Locate the cell with the specified text and output its (X, Y) center coordinate. 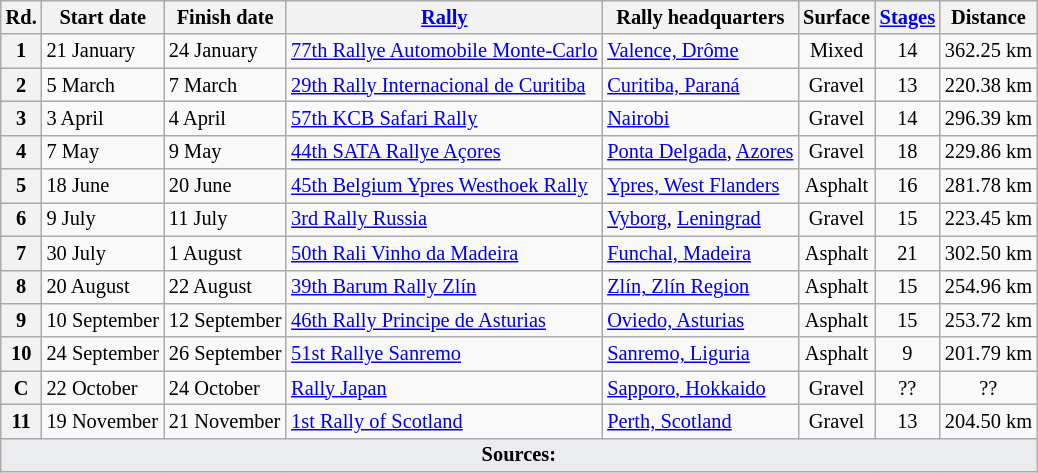
Zlín, Zlín Region (700, 287)
Surface (836, 17)
Funchal, Madeira (700, 253)
12 September (225, 320)
Oviedo, Asturias (700, 320)
8 (22, 287)
18 (908, 152)
204.50 km (988, 421)
21 (908, 253)
16 (908, 186)
Sources: (519, 455)
223.45 km (988, 219)
24 September (103, 354)
3rd Rally Russia (444, 219)
29th Rally Internacional de Curitiba (444, 85)
Rally (444, 17)
Mixed (836, 51)
1st Rally of Scotland (444, 421)
24 October (225, 388)
9 May (225, 152)
77th Rallye Automobile Monte-Carlo (444, 51)
4 April (225, 118)
Perth, Scotland (700, 421)
22 August (225, 287)
254.96 km (988, 287)
302.50 km (988, 253)
5 March (103, 85)
1 (22, 51)
45th Belgium Ypres Westhoek Rally (444, 186)
11 (22, 421)
22 October (103, 388)
201.79 km (988, 354)
50th Rali Vinho da Madeira (444, 253)
20 June (225, 186)
Valence, Drôme (700, 51)
7 (22, 253)
19 November (103, 421)
3 April (103, 118)
11 July (225, 219)
46th Rally Principe de Asturias (444, 320)
296.39 km (988, 118)
Curitiba, Paraná (700, 85)
3 (22, 118)
21 January (103, 51)
Vyborg, Leningrad (700, 219)
10 (22, 354)
9 July (103, 219)
Distance (988, 17)
Rd. (22, 17)
20 August (103, 287)
21 November (225, 421)
26 September (225, 354)
30 July (103, 253)
4 (22, 152)
57th KCB Safari Rally (444, 118)
2 (22, 85)
51st Rallye Sanremo (444, 354)
253.72 km (988, 320)
Sanremo, Liguria (700, 354)
44th SATA Rallye Açores (444, 152)
Rally Japan (444, 388)
281.78 km (988, 186)
Stages (908, 17)
6 (22, 219)
5 (22, 186)
Start date (103, 17)
10 September (103, 320)
18 June (103, 186)
Finish date (225, 17)
1 August (225, 253)
Rally headquarters (700, 17)
7 May (103, 152)
220.38 km (988, 85)
39th Barum Rally Zlín (444, 287)
362.25 km (988, 51)
Ponta Delgada, Azores (700, 152)
24 January (225, 51)
C (22, 388)
Nairobi (700, 118)
Sapporo, Hokkaido (700, 388)
7 March (225, 85)
Ypres, West Flanders (700, 186)
229.86 km (988, 152)
